Find where the given text appears and provide that cell's center as (X, Y) coordinate. 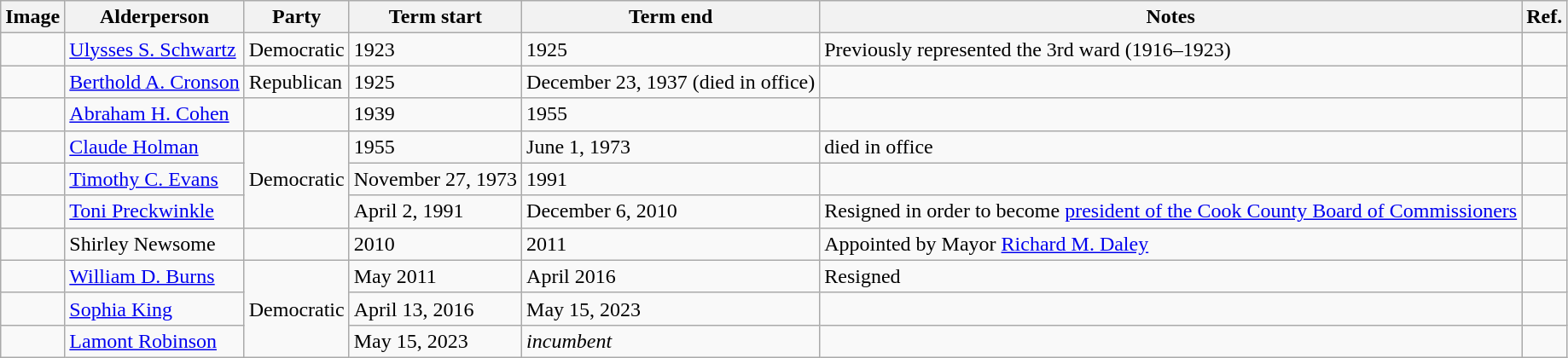
1939 (435, 114)
Republican (297, 82)
Ref. (1544, 17)
Timothy C. Evans (154, 179)
2011 (671, 244)
April 2016 (671, 276)
April 13, 2016 (435, 309)
1923 (435, 49)
Appointed by Mayor Richard M. Daley (1170, 244)
Party (297, 17)
died in office (1170, 147)
Previously represented the 3rd ward (1916–1923) (1170, 49)
Sophia King (154, 309)
Ulysses S. Schwartz (154, 49)
Berthold A. Cronson (154, 82)
Abraham H. Cohen (154, 114)
Term end (671, 17)
Resigned (1170, 276)
December 23, 1937 (died in office) (671, 82)
2010 (435, 244)
Toni Preckwinkle (154, 211)
1991 (671, 179)
Shirley Newsome (154, 244)
incumbent (671, 341)
Image (32, 17)
April 2, 1991 (435, 211)
November 27, 1973 (435, 179)
Term start (435, 17)
June 1, 1973 (671, 147)
Alderperson (154, 17)
Resigned in order to become president of the Cook County Board of Commissioners (1170, 211)
William D. Burns (154, 276)
Notes (1170, 17)
Claude Holman (154, 147)
Lamont Robinson (154, 341)
December 6, 2010 (671, 211)
May 2011 (435, 276)
